Capture the cell that displays the provided text and extract its (x, y) central coordinate. 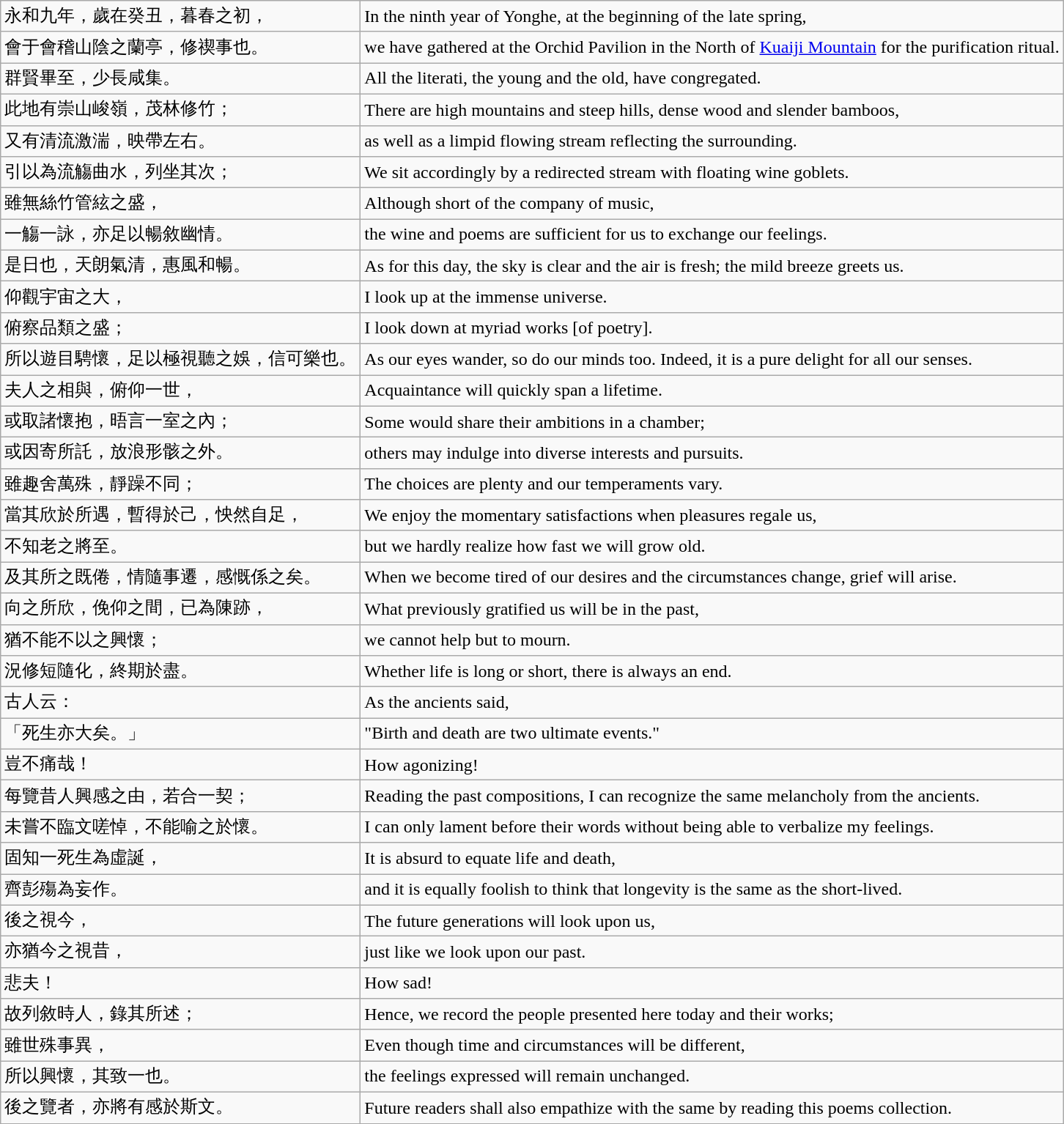
是日也，天朗氣清，惠風和暢。 (180, 265)
What previously gratified us will be in the past, (712, 608)
況修短隨化，終期於盡。 (180, 671)
I look up at the immense universe. (712, 297)
How agonizing! (712, 765)
we cannot help but to mourn. (712, 640)
I look down at myriad works [of poetry]. (712, 328)
固知一死生為虛誕， (180, 859)
"Birth and death are two ultimate events." (712, 734)
Future readers shall also empathize with the same by reading this poems collection. (712, 1108)
but we hardly realize how fast we will grow old. (712, 547)
Reading the past compositions, I can recognize the same melancholy from the ancients. (712, 796)
故列敘時人，錄其所述； (180, 1014)
或因寄所託，放浪形骸之外。 (180, 453)
We sit accordingly by a redirected stream with floating wine goblets. (712, 173)
As for this day, the sky is clear and the air is fresh; the mild breeze greets us. (712, 265)
夫人之相與，俯仰一世， (180, 391)
How sad! (712, 983)
just like we look upon our past. (712, 953)
others may indulge into diverse interests and pursuits. (712, 453)
Whether life is long or short, there is always an end. (712, 671)
As the ancients said, (712, 702)
It is absurd to equate life and death, (712, 859)
所以興懷，其致一也。 (180, 1077)
古人云： (180, 702)
All the literati, the young and the old, have congregated. (712, 79)
亦猶今之視昔， (180, 953)
and it is equally foolish to think that longevity is the same as the short-lived. (712, 890)
未嘗不臨文嗟悼，不能喻之於懷。 (180, 827)
In the ninth year of Yonghe, at the beginning of the late spring, (712, 16)
齊彭殤為妄作。 (180, 890)
猶不能不以之興懷； (180, 640)
此地有崇山峻嶺，茂林修竹； (180, 110)
群賢畢至，少長咸集。 (180, 79)
Acquaintance will quickly span a lifetime. (712, 391)
As our eyes wander, so do our minds too. Indeed, it is a pure delight for all our senses. (712, 359)
I can only lament before their words without being able to verbalize my feelings. (712, 827)
豈不痛哉！ (180, 765)
引以為流觴曲水，列坐其次； (180, 173)
永和九年，歲在癸丑，暮春之初， (180, 16)
雖趣舍萬殊，靜躁不同； (180, 484)
俯察品類之盛； (180, 328)
Some would share their ambitions in a chamber; (712, 422)
雖無絲竹管絃之盛， (180, 204)
當其欣於所遇，暫得於己，怏然自足， (180, 516)
每覽昔人興感之由，若合一契； (180, 796)
後之視今， (180, 920)
仰觀宇宙之大， (180, 297)
悲夫！ (180, 983)
一觴一詠，亦足以暢敘幽情。 (180, 234)
所以遊目騁懷，足以極視聽之娛，信可樂也。 (180, 359)
後之覽者，亦將有感於斯文。 (180, 1108)
we have gathered at the Orchid Pavilion in the North of Kuaiji Mountain for the purification ritual. (712, 47)
the wine and poems are sufficient for us to exchange our feelings. (712, 234)
Although short of the company of music, (712, 204)
「死生亦大矣。」 (180, 734)
又有清流激湍，映帶左右。 (180, 141)
We enjoy the momentary satisfactions when pleasures regale us, (712, 516)
The choices are plenty and our temperaments vary. (712, 484)
Hence, we record the people presented here today and their works; (712, 1014)
及其所之既倦，情隨事遷，感慨係之矣。 (180, 577)
There are high mountains and steep hills, dense wood and slender bamboos, (712, 110)
不知老之將至。 (180, 547)
向之所欣，俛仰之間，已為陳跡， (180, 608)
The future generations will look upon us, (712, 920)
the feelings expressed will remain unchanged. (712, 1077)
as well as a limpid flowing stream reflecting the surrounding. (712, 141)
When we become tired of our desires and the circumstances change, grief will arise. (712, 577)
會于會稽山陰之蘭亭，修禊事也。 (180, 47)
Even though time and circumstances will be different, (712, 1045)
或取諸懷抱，晤言一室之內； (180, 422)
雖世殊事異， (180, 1045)
